Scan for the cell matching the given text and deliver its [x, y] coordinate at center. 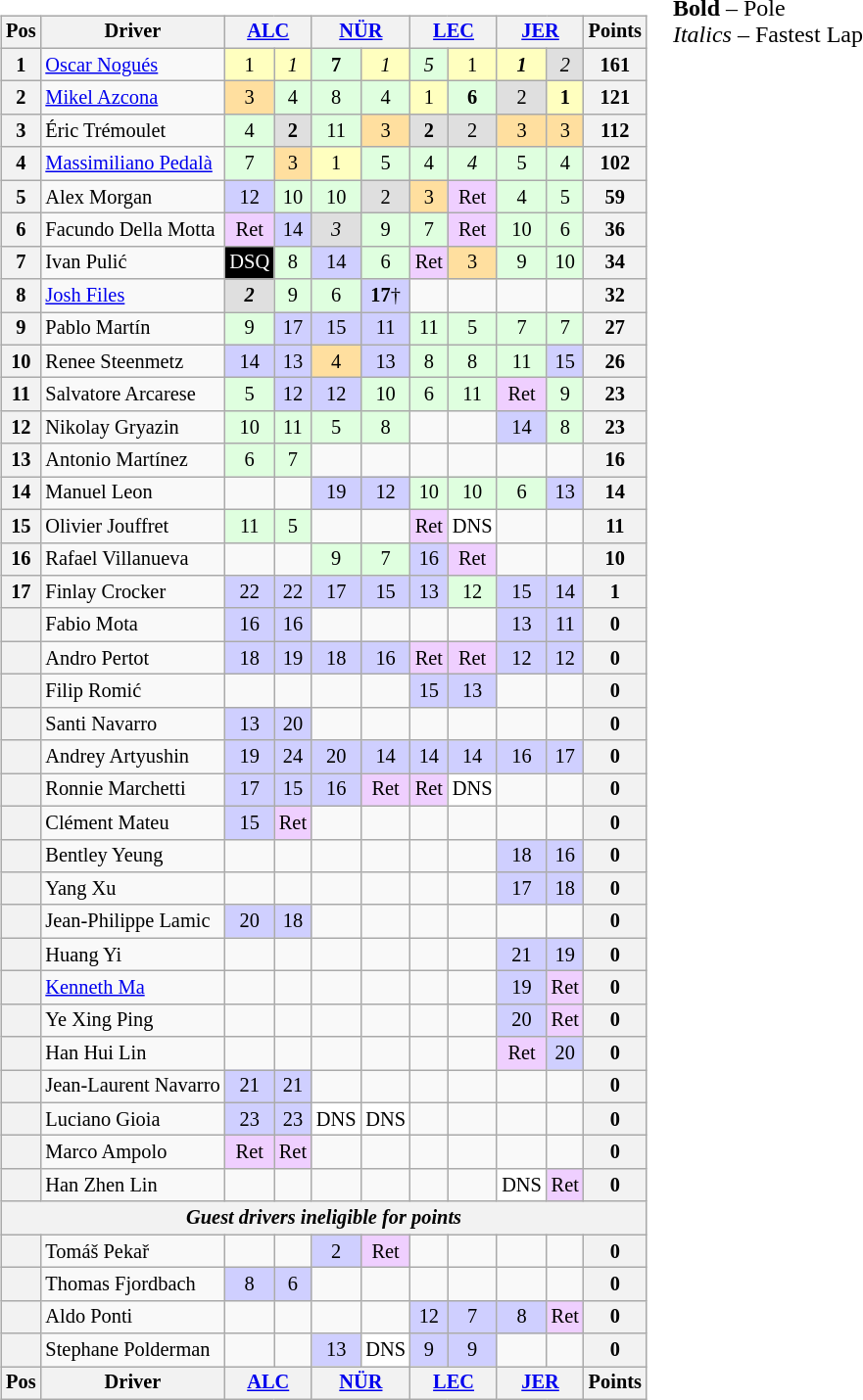
59 [615, 197]
102 [615, 163]
34 [615, 262]
Josh Files [132, 296]
Marco Ampolo [132, 1152]
Clément Mateu [132, 822]
112 [615, 131]
Bentley Yeung [132, 856]
24 [293, 757]
Olivier Jouffret [132, 526]
26 [615, 361]
Jean-Philippe Lamic [132, 921]
Santi Navarro [132, 723]
Guest drivers ineligible for points [323, 1218]
Nikolay Gryazin [132, 428]
Han Zhen Lin [132, 1186]
Jean-Laurent Navarro [132, 1087]
Yang Xu [132, 889]
Mikel Azcona [132, 98]
Renee Steenmetz [132, 361]
Aldo Ponti [132, 1317]
Antonio Martínez [132, 460]
Tomáš Pekař [132, 1251]
Salvatore Arcarese [132, 395]
Alex Morgan [132, 197]
Éric Trémoulet [132, 131]
Manuel Leon [132, 493]
161 [615, 65]
Stephane Polderman [132, 1350]
Facundo Della Motta [132, 230]
27 [615, 329]
32 [615, 296]
Ivan Pulić [132, 262]
Ronnie Marchetti [132, 790]
Andro Pertot [132, 658]
Massimiliano Pedalà [132, 163]
17† [385, 296]
Ye Xing Ping [132, 1020]
Kenneth Ma [132, 988]
Luciano Gioia [132, 1119]
Rafael Villanueva [132, 559]
Finlay Crocker [132, 592]
Pablo Martín [132, 329]
DSQ [249, 262]
Thomas Fjordbach [132, 1284]
36 [615, 230]
121 [615, 98]
Huang Yi [132, 955]
Fabio Mota [132, 625]
Filip Romić [132, 691]
Andrey Artyushin [132, 757]
Oscar Nogués [132, 65]
Han Hui Lin [132, 1053]
